For the text-containing cell, return its midpoint in (x, y) coordinate format. 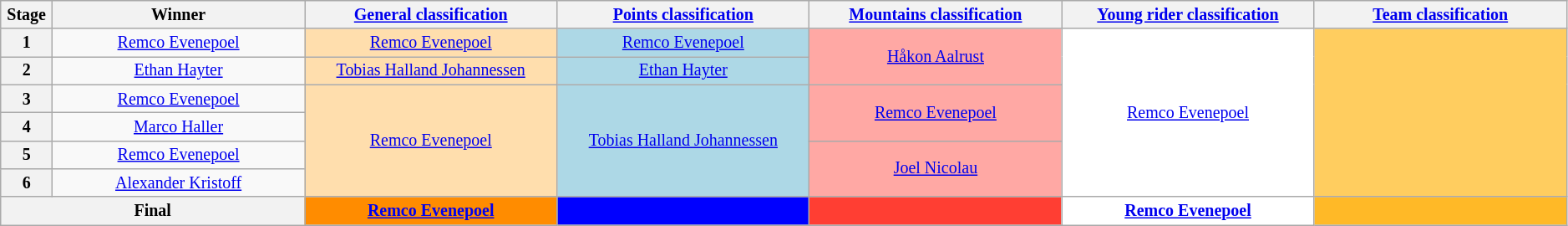
2 (27, 70)
5 (27, 154)
Young rider classification (1188, 15)
4 (27, 127)
6 (27, 182)
3 (27, 99)
Joel Nicolau (936, 169)
Alexander Kristoff (179, 182)
Final (153, 211)
Håkon Aalrust (936, 57)
Points classification (683, 15)
General classification (431, 15)
Winner (179, 15)
Marco Haller (179, 127)
Stage (27, 15)
Team classification (1440, 15)
1 (27, 44)
Mountains classification (936, 15)
